From the cell containing the given text, extract its center point as (X, Y) coordinate. 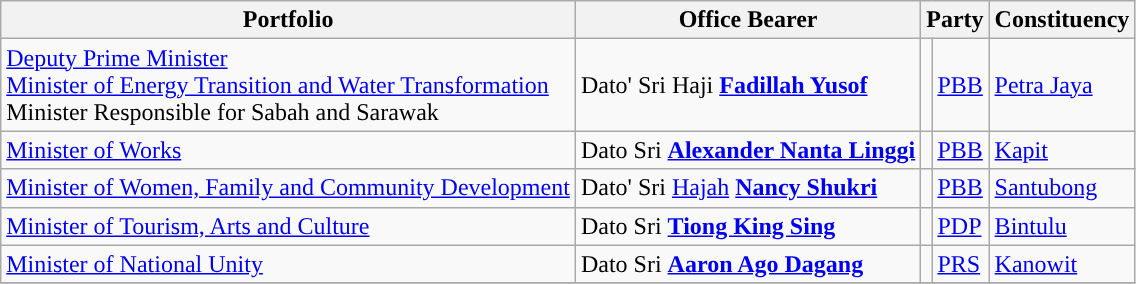
Santubong (1062, 188)
Party (955, 20)
Kapit (1062, 150)
Dato' Sri Haji Fadillah Yusof (748, 85)
PDP (960, 226)
Deputy Prime Minister Minister of Energy Transition and Water Transformation Minister Responsible for Sabah and Sarawak (288, 85)
Minister of National Unity (288, 264)
Dato' Sri Hajah Nancy Shukri (748, 188)
Petra Jaya (1062, 85)
Dato Sri Alexander Nanta Linggi (748, 150)
PRS (960, 264)
Minister of Works (288, 150)
Portfolio (288, 20)
Minister of Tourism, Arts and Culture (288, 226)
Kanowit (1062, 264)
Dato Sri Tiong King Sing (748, 226)
Bintulu (1062, 226)
Dato Sri Aaron Ago Dagang (748, 264)
Office Bearer (748, 20)
Minister of Women, Family and Community Development (288, 188)
Constituency (1062, 20)
